Determine the [x, y] coordinate at the center of the cell enclosing the given text.  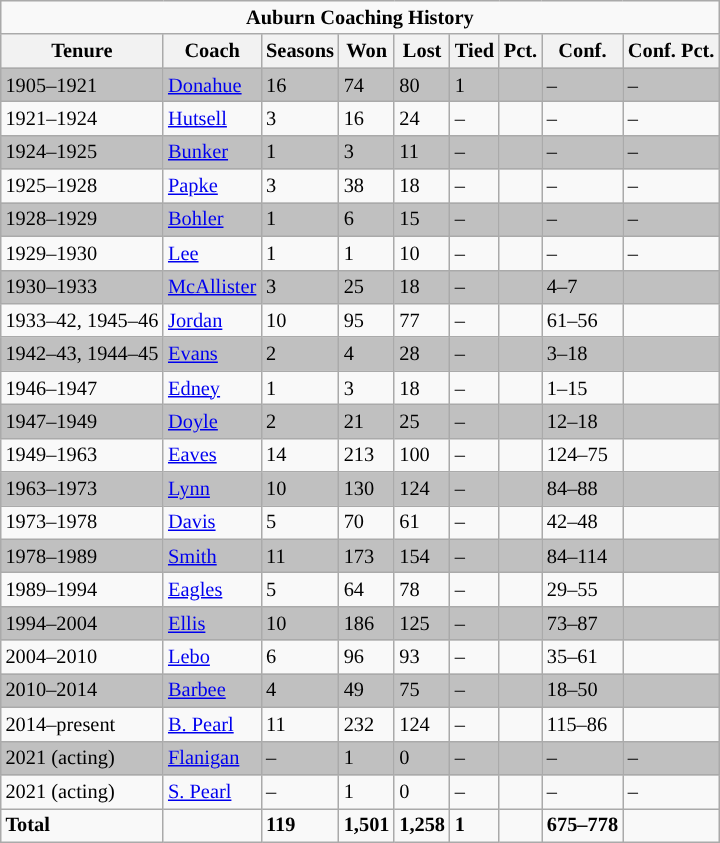
28 [422, 354]
1933–42, 1945–46 [82, 321]
61–56 [582, 321]
2010–2014 [82, 691]
173 [367, 556]
213 [367, 455]
Eaves [212, 455]
100 [422, 455]
McAllister [212, 287]
1905–1921 [82, 85]
Smith [212, 556]
15 [422, 220]
115–86 [582, 725]
1942–43, 1944–45 [82, 354]
1963–1973 [82, 489]
Edney [212, 388]
119 [300, 825]
61 [422, 523]
Hutsell [212, 119]
Bohler [212, 220]
21 [367, 422]
Papke [212, 186]
675–778 [582, 825]
Lebo [212, 657]
Doyle [212, 422]
96 [367, 657]
84–88 [582, 489]
29–55 [582, 590]
Tied [474, 51]
1,258 [422, 825]
70 [367, 523]
2004–2010 [82, 657]
12–18 [582, 422]
74 [367, 85]
154 [422, 556]
3–18 [582, 354]
1928–1929 [82, 220]
75 [422, 691]
2014–present [82, 725]
1924–1925 [82, 152]
49 [367, 691]
78 [422, 590]
124–75 [582, 455]
Evans [212, 354]
Eagles [212, 590]
232 [367, 725]
1–15 [582, 388]
130 [367, 489]
125 [422, 624]
Jordan [212, 321]
B. Pearl [212, 725]
186 [367, 624]
Tenure [82, 51]
1930–1933 [82, 287]
Lee [212, 253]
1994–2004 [82, 624]
Bunker [212, 152]
Pct. [520, 51]
18–50 [582, 691]
80 [422, 85]
Ellis [212, 624]
Davis [212, 523]
1978–1989 [82, 556]
73–87 [582, 624]
95 [367, 321]
S. Pearl [212, 792]
Lynn [212, 489]
24 [422, 119]
Coach [212, 51]
Conf. [582, 51]
1929–1930 [82, 253]
1,501 [367, 825]
42–48 [582, 523]
64 [367, 590]
4–7 [582, 287]
1925–1928 [82, 186]
1947–1949 [82, 422]
1949–1963 [82, 455]
Donahue [212, 85]
35–61 [582, 657]
93 [422, 657]
Seasons [300, 51]
Won [367, 51]
1973–1978 [82, 523]
84–114 [582, 556]
77 [422, 321]
1921–1924 [82, 119]
Total [82, 825]
Flanigan [212, 758]
Auburn Coaching History [360, 18]
38 [367, 186]
Barbee [212, 691]
14 [300, 455]
1946–1947 [82, 388]
1989–1994 [82, 590]
Conf. Pct. [671, 51]
Lost [422, 51]
